Detect which cell encompasses the target text, then output its [x, y] center coordinate. 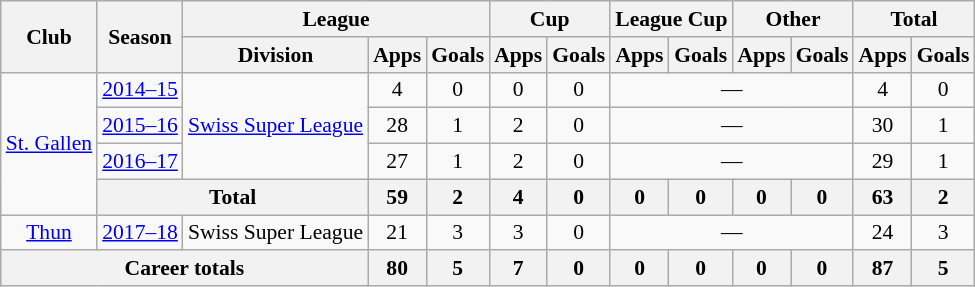
2015–16 [140, 126]
7 [518, 269]
Club [49, 36]
Season [140, 36]
80 [397, 269]
30 [882, 126]
29 [882, 162]
21 [397, 233]
Career totals [184, 269]
Cup [550, 19]
2016–17 [140, 162]
Thun [49, 233]
Other [792, 19]
St. Gallen [49, 143]
27 [397, 162]
63 [882, 197]
59 [397, 197]
League [336, 19]
87 [882, 269]
League Cup [671, 19]
24 [882, 233]
28 [397, 126]
2017–18 [140, 233]
2014–15 [140, 90]
Division [276, 55]
